Pinpoint the cell where the given text exists, returning its [x, y] midpoint coordinate. 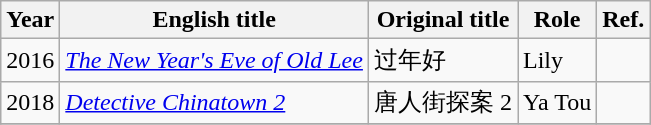
Original title [442, 20]
The New Year's Eve of Old Lee [214, 60]
2016 [30, 60]
Role [558, 20]
English title [214, 20]
过年好 [442, 60]
Ref. [624, 20]
Ya Tou [558, 102]
Lily [558, 60]
唐人街探案 2 [442, 102]
Detective Chinatown 2 [214, 102]
Year [30, 20]
2018 [30, 102]
